Extract the (x, y) coordinate from the center of the cell holding the provided text.  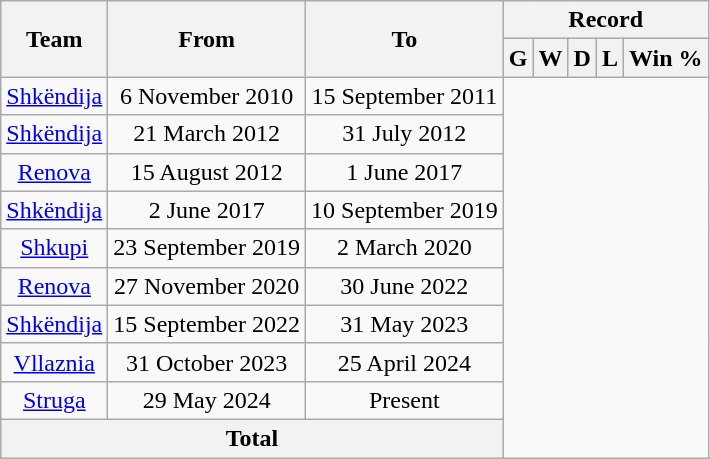
2 March 2020 (405, 248)
Win % (666, 58)
27 November 2020 (207, 286)
L (610, 58)
10 September 2019 (405, 210)
25 April 2024 (405, 362)
15 September 2011 (405, 96)
Record (606, 20)
21 March 2012 (207, 134)
Struga (54, 400)
From (207, 39)
Vllaznia (54, 362)
15 August 2012 (207, 172)
Team (54, 39)
W (550, 58)
30 June 2022 (405, 286)
Total (252, 438)
Present (405, 400)
Shkupi (54, 248)
2 June 2017 (207, 210)
To (405, 39)
6 November 2010 (207, 96)
23 September 2019 (207, 248)
G (518, 58)
31 July 2012 (405, 134)
31 May 2023 (405, 324)
D (582, 58)
31 October 2023 (207, 362)
1 June 2017 (405, 172)
15 September 2022 (207, 324)
29 May 2024 (207, 400)
